Search for the cell housing the specified text and yield its [X, Y] center coordinate. 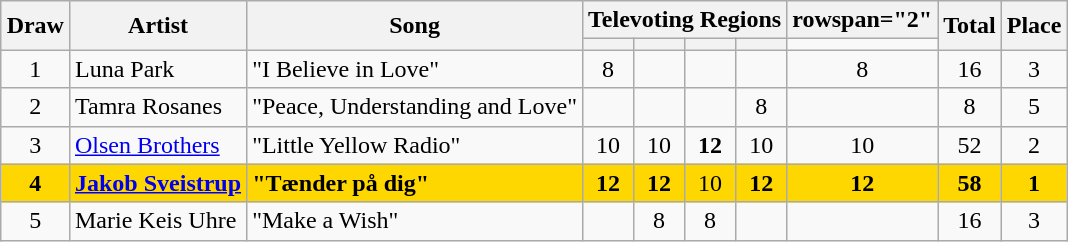
"I Believe in Love" [415, 69]
Artist [158, 26]
"Little Yellow Radio" [415, 145]
Jakob Sveistrup [158, 183]
"Tænder på dig" [415, 183]
rowspan="2" [862, 20]
Total [970, 26]
Place [1034, 26]
Marie Keis Uhre [158, 221]
Tamra Rosanes [158, 107]
Televoting Regions [684, 20]
Olsen Brothers [158, 145]
Luna Park [158, 69]
Song [415, 26]
52 [970, 145]
4 [35, 183]
"Peace, Understanding and Love" [415, 107]
"Make a Wish" [415, 221]
58 [970, 183]
Draw [35, 26]
